Provide the [X, Y] coordinate of the cell's center where the given text is located.  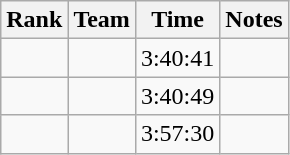
3:40:41 [177, 58]
Rank [34, 20]
3:57:30 [177, 134]
Team [102, 20]
Time [177, 20]
3:40:49 [177, 96]
Notes [254, 20]
